Return (x, y) of the center of cell containing provided text 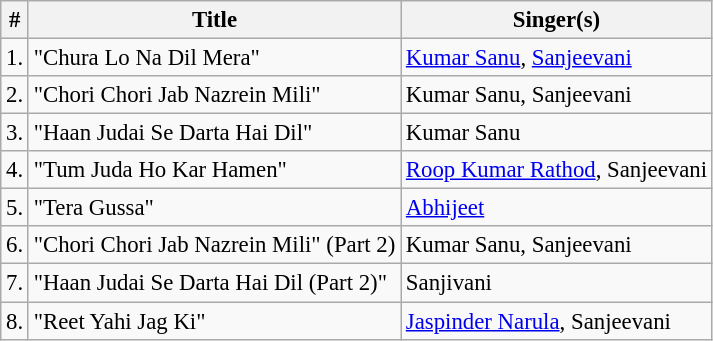
"Tum Juda Ho Kar Hamen" (214, 170)
"Haan Judai Se Darta Hai Dil" (214, 133)
# (15, 20)
"Tera Gussa" (214, 208)
Sanjivani (557, 283)
1. (15, 58)
Jaspinder Narula, Sanjeevani (557, 321)
3. (15, 133)
"Chori Chori Jab Nazrein Mili" (214, 95)
8. (15, 321)
Abhijeet (557, 208)
Kumar Sanu (557, 133)
Title (214, 20)
"Haan Judai Se Darta Hai Dil (Part 2)" (214, 283)
2. (15, 95)
7. (15, 283)
Singer(s) (557, 20)
"Chori Chori Jab Nazrein Mili" (Part 2) (214, 245)
4. (15, 170)
Roop Kumar Rathod, Sanjeevani (557, 170)
5. (15, 208)
"Chura Lo Na Dil Mera" (214, 58)
"Reet Yahi Jag Ki" (214, 321)
6. (15, 245)
